Search for the cell housing the specified text and yield its (X, Y) center coordinate. 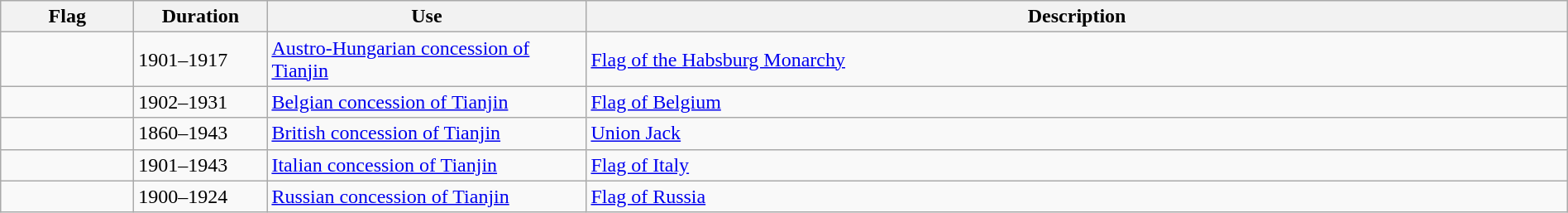
Belgian concession of Tianjin (427, 102)
Italian concession of Tianjin (427, 165)
Russian concession of Tianjin (427, 196)
British concession of Tianjin (427, 133)
Duration (200, 17)
1902–1931 (200, 102)
1901–1917 (200, 60)
Flag of Belgium (1077, 102)
1860–1943 (200, 133)
Flag of Italy (1077, 165)
Flag (68, 17)
1900–1924 (200, 196)
Description (1077, 17)
Austro-Hungarian concession of Tianjin (427, 60)
Use (427, 17)
Flag of Russia (1077, 196)
Flag of the Habsburg Monarchy (1077, 60)
1901–1943 (200, 165)
Union Jack (1077, 133)
